Scan for the cell matching the given text and deliver its (x, y) coordinate at center. 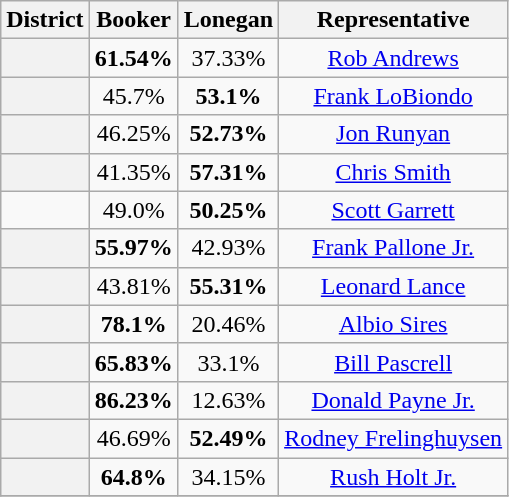
Frank Pallone Jr. (394, 248)
Rodney Frelinghuysen (394, 438)
52.73% (228, 134)
Booker (134, 20)
Lonegan (228, 20)
42.93% (228, 248)
43.81% (134, 286)
45.7% (134, 96)
Leonard Lance (394, 286)
Rush Holt Jr. (394, 477)
52.49% (228, 438)
64.8% (134, 477)
55.97% (134, 248)
50.25% (228, 210)
Chris Smith (394, 172)
55.31% (228, 286)
Scott Garrett (394, 210)
34.15% (228, 477)
86.23% (134, 400)
Jon Runyan (394, 134)
65.83% (134, 362)
Albio Sires (394, 324)
33.1% (228, 362)
46.25% (134, 134)
Representative (394, 20)
20.46% (228, 324)
49.0% (134, 210)
12.63% (228, 400)
57.31% (228, 172)
Frank LoBiondo (394, 96)
District (45, 20)
Rob Andrews (394, 58)
37.33% (228, 58)
53.1% (228, 96)
46.69% (134, 438)
Donald Payne Jr. (394, 400)
Bill Pascrell (394, 362)
41.35% (134, 172)
78.1% (134, 324)
61.54% (134, 58)
